Find where the given text appears and provide that cell's center as (X, Y) coordinate. 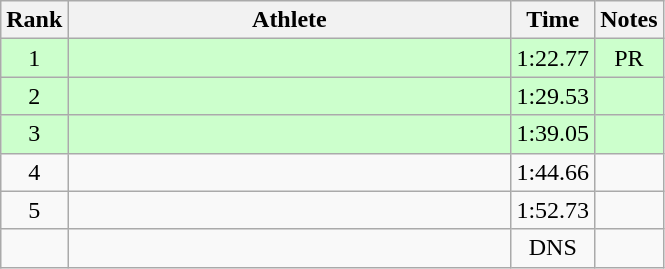
Athlete (290, 20)
Rank (34, 20)
5 (34, 210)
2 (34, 96)
4 (34, 172)
1 (34, 58)
1:44.66 (553, 172)
PR (629, 58)
Notes (629, 20)
1:29.53 (553, 96)
Time (553, 20)
1:22.77 (553, 58)
DNS (553, 248)
1:39.05 (553, 134)
1:52.73 (553, 210)
3 (34, 134)
